Pinpoint the cell where the given text exists, returning its [X, Y] midpoint coordinate. 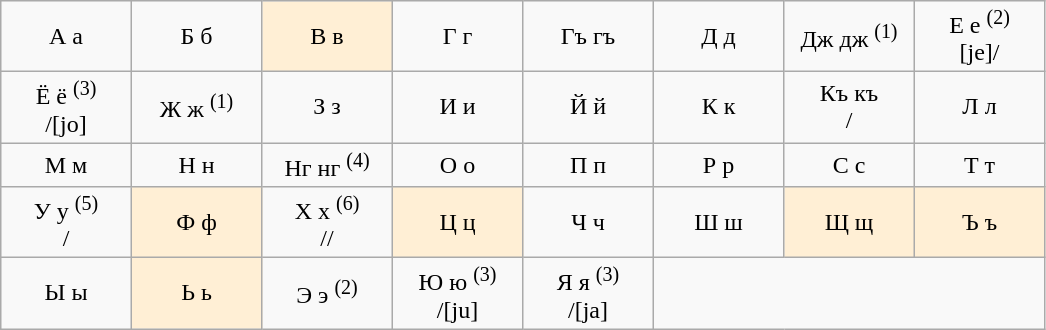
С с [849, 165]
Нг нг (4) [327, 165]
А а [66, 36]
Н н [196, 165]
Х х (6) // [327, 222]
Ы ы [66, 294]
Л л [979, 108]
Э э (2) [327, 294]
Къ къ / [849, 108]
Р р [718, 165]
О о [457, 165]
Щ щ [849, 222]
И и [457, 108]
У у (5) / [66, 222]
Дж дж (1) [849, 36]
Ф ф [196, 222]
Ш ш [718, 222]
Е е (2) [je]/ [979, 36]
Ъ ъ [979, 222]
Д д [718, 36]
В в [327, 36]
Т т [979, 165]
Я я (3) /[ja] [588, 294]
К к [718, 108]
М м [66, 165]
Ь ь [196, 294]
Ю ю (3) /[ju] [457, 294]
Ж ж (1) [196, 108]
Ч ч [588, 222]
Гъ гъ [588, 36]
Б б [196, 36]
Й й [588, 108]
Ё ё (3) /[jo] [66, 108]
Ц ц [457, 222]
З з [327, 108]
Г г [457, 36]
П п [588, 165]
